Provide the (X, Y) coordinate of the cell's center where the given text is located.  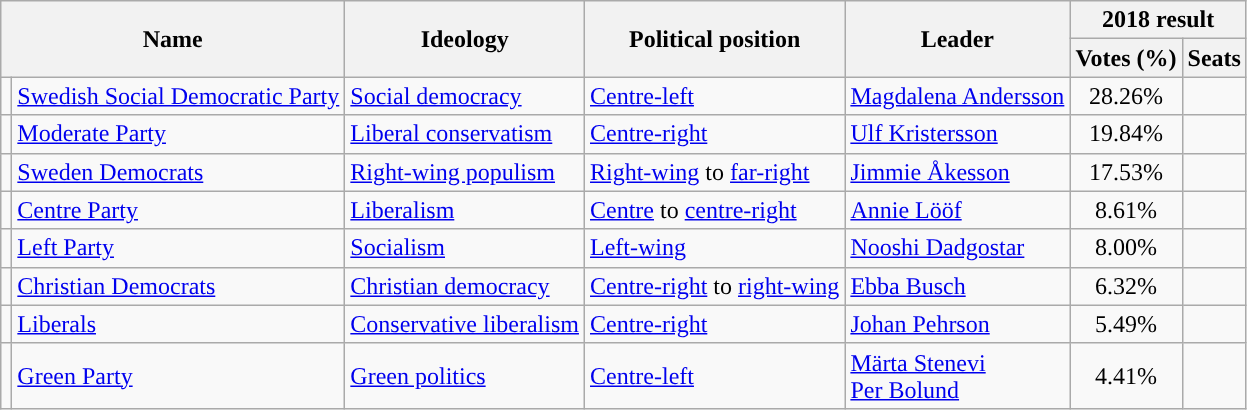
Magdalena Andersson (958, 96)
Left-wing (714, 248)
Right-wing to far-right (714, 172)
Votes (%) (1126, 58)
8.00% (1126, 248)
Annie Lööf (958, 210)
28.26% (1126, 96)
17.53% (1126, 172)
4.41% (1126, 376)
Liberal conservatism (465, 134)
Ebba Busch (958, 286)
8.61% (1126, 210)
Name (173, 39)
Left Party (178, 248)
Liberalism (465, 210)
2018 result (1158, 20)
Ulf Kristersson (958, 134)
Leader (958, 39)
Moderate Party (178, 134)
Swedish Social Democratic Party (178, 96)
Green Party (178, 376)
Political position (714, 39)
Jimmie Åkesson (958, 172)
Socialism (465, 248)
Seats (1214, 58)
Johan Pehrson (958, 324)
Märta SteneviPer Bolund (958, 376)
Liberals (178, 324)
Christian democracy (465, 286)
Nooshi Dadgostar (958, 248)
Centre to centre-right (714, 210)
Centre Party (178, 210)
19.84% (1126, 134)
Right-wing populism (465, 172)
Conservative liberalism (465, 324)
Social democracy (465, 96)
Sweden Democrats (178, 172)
5.49% (1126, 324)
6.32% (1126, 286)
Ideology (465, 39)
Centre-right to right-wing (714, 286)
Green politics (465, 376)
Christian Democrats (178, 286)
